Determine the (x, y) coordinate at the center of the cell enclosing the given text.  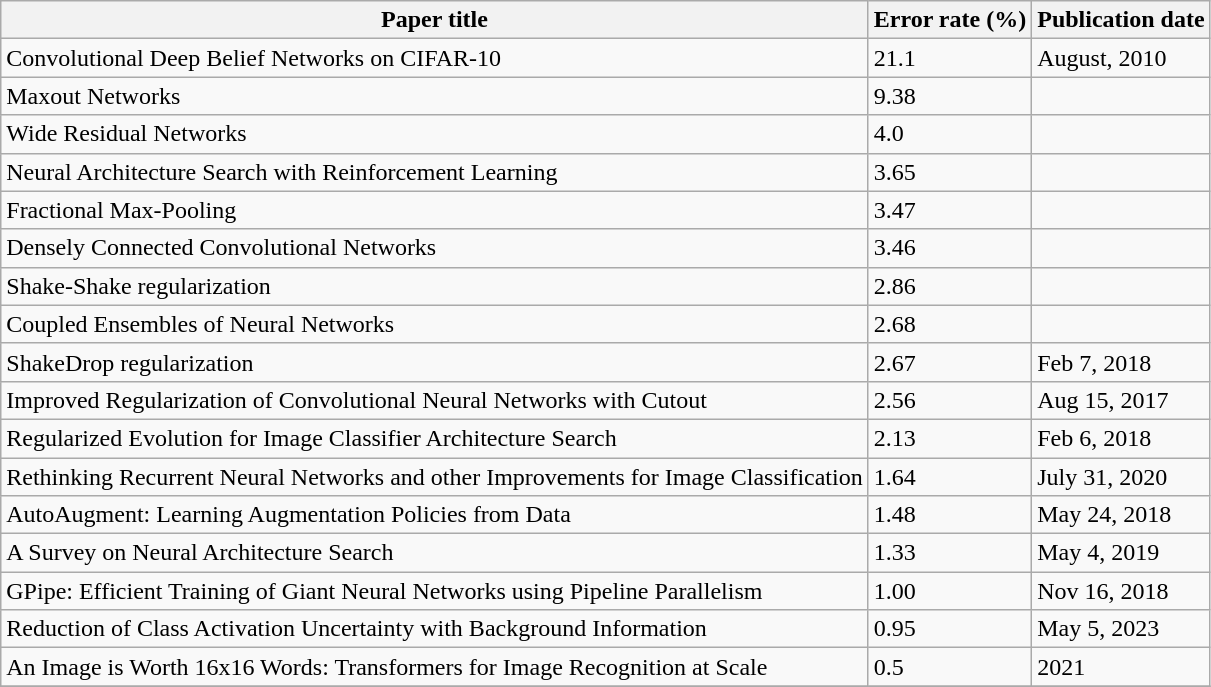
Maxout Networks (434, 96)
ShakeDrop regularization (434, 362)
2.86 (950, 286)
Densely Connected Convolutional Networks (434, 248)
Reduction of Class Activation Uncertainty with Background Information (434, 629)
2021 (1121, 667)
21.1 (950, 58)
GPipe: Efficient Training of Giant Neural Networks using Pipeline Parallelism (434, 591)
Shake-Shake regularization (434, 286)
2.67 (950, 362)
Error rate (%) (950, 20)
1.33 (950, 553)
4.0 (950, 134)
3.65 (950, 172)
2.56 (950, 400)
A Survey on Neural Architecture Search (434, 553)
Paper title (434, 20)
1.00 (950, 591)
0.5 (950, 667)
Coupled Ensembles of Neural Networks (434, 324)
Fractional Max-Pooling (434, 210)
9.38 (950, 96)
May 4, 2019 (1121, 553)
2.13 (950, 438)
Publication date (1121, 20)
Rethinking Recurrent Neural Networks and other Improvements for Image Classification (434, 477)
AutoAugment: Learning Augmentation Policies from Data (434, 515)
1.48 (950, 515)
Improved Regularization of Convolutional Neural Networks with Cutout (434, 400)
Wide Residual Networks (434, 134)
2.68 (950, 324)
3.46 (950, 248)
1.64 (950, 477)
Regularized Evolution for Image Classifier Architecture Search (434, 438)
0.95 (950, 629)
Neural Architecture Search with Reinforcement Learning (434, 172)
May 5, 2023 (1121, 629)
Nov 16, 2018 (1121, 591)
August, 2010 (1121, 58)
Convolutional Deep Belief Networks on CIFAR-10 (434, 58)
Feb 7, 2018 (1121, 362)
Feb 6, 2018 (1121, 438)
An Image is Worth 16x16 Words: Transformers for Image Recognition at Scale (434, 667)
May 24, 2018 (1121, 515)
July 31, 2020 (1121, 477)
3.47 (950, 210)
Aug 15, 2017 (1121, 400)
